Return the (x, y) coordinate for the center point of the cell that contains the specified text.  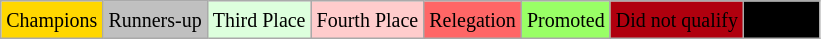
Fourth Place (368, 20)
Champions (52, 20)
Runners-up (155, 20)
not held (781, 20)
Third Place (259, 20)
Did not qualify (676, 20)
Relegation (473, 20)
Promoted (566, 20)
